Identify which cell holds the provided text, then report its [x, y] central coordinate. 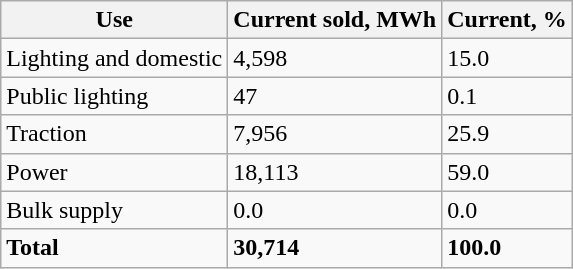
30,714 [335, 248]
Current sold, MWh [335, 20]
18,113 [335, 172]
47 [335, 96]
Lighting and domestic [114, 58]
4,598 [335, 58]
15.0 [508, 58]
100.0 [508, 248]
Traction [114, 134]
Bulk supply [114, 210]
Total [114, 248]
7,956 [335, 134]
Current, % [508, 20]
0.1 [508, 96]
Power [114, 172]
Use [114, 20]
25.9 [508, 134]
Public lighting [114, 96]
59.0 [508, 172]
